From the cell containing the given text, extract its center point as [x, y] coordinate. 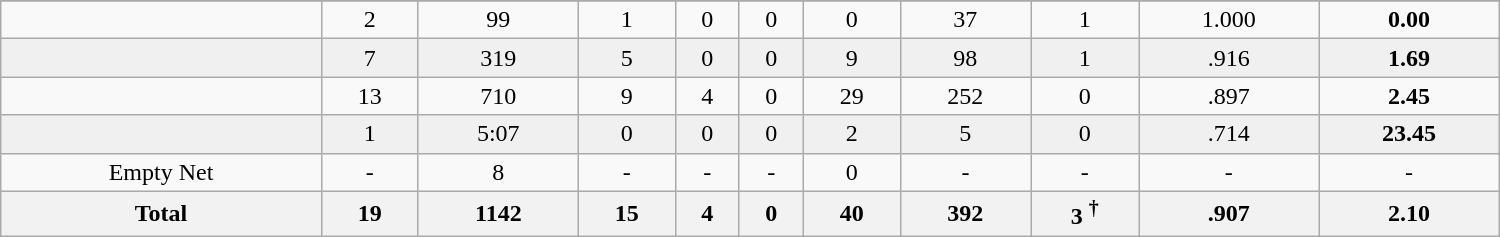
2.10 [1409, 214]
.907 [1229, 214]
Total [161, 214]
.897 [1229, 96]
252 [965, 96]
5:07 [498, 134]
710 [498, 96]
.714 [1229, 134]
29 [852, 96]
3 † [1085, 214]
2.45 [1409, 96]
0.00 [1409, 20]
19 [370, 214]
319 [498, 58]
13 [370, 96]
8 [498, 172]
99 [498, 20]
15 [626, 214]
Empty Net [161, 172]
7 [370, 58]
40 [852, 214]
37 [965, 20]
392 [965, 214]
1.000 [1229, 20]
23.45 [1409, 134]
98 [965, 58]
1142 [498, 214]
.916 [1229, 58]
1.69 [1409, 58]
